Determine the (x, y) coordinate at the center of the cell enclosing the given text.  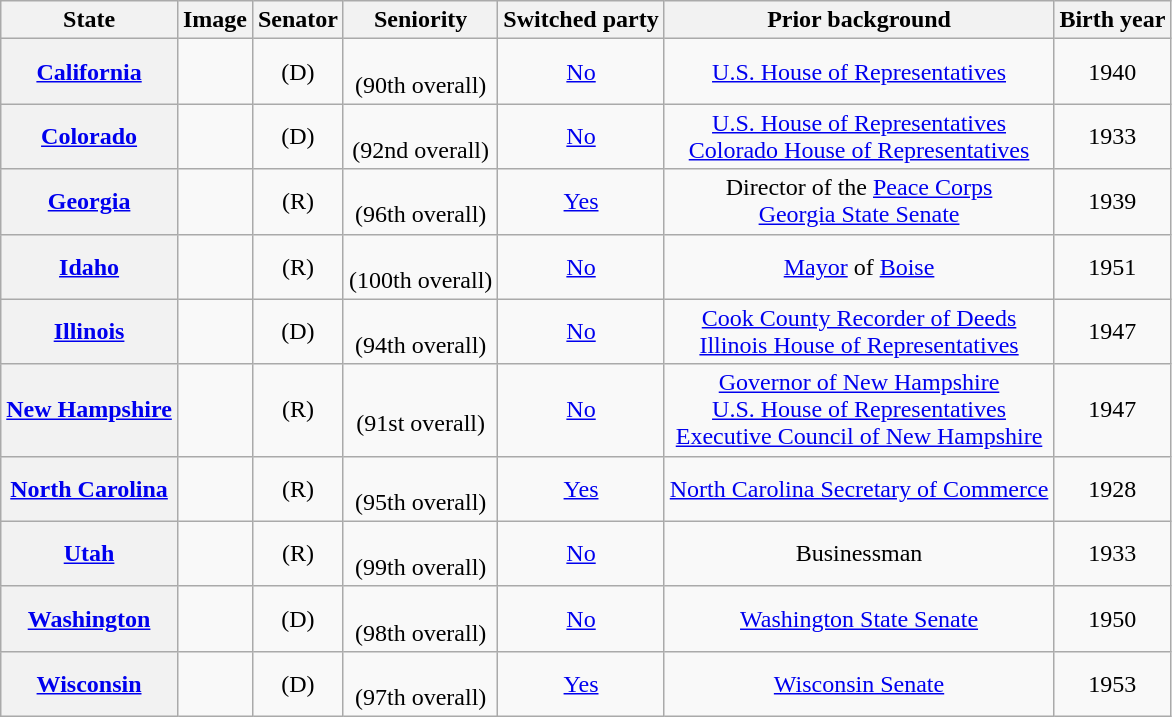
(97th overall) (420, 684)
(96th overall) (420, 202)
California (90, 72)
Wisconsin Senate (859, 684)
Colorado (90, 136)
1953 (1112, 684)
Cook County Recorder of DeedsIllinois House of Representatives (859, 332)
Utah (90, 554)
(95th overall) (420, 488)
(100th overall) (420, 266)
Georgia (90, 202)
(90th overall) (420, 72)
Birth year (1112, 20)
Illinois (90, 332)
Switched party (581, 20)
New Hampshire (90, 410)
North Carolina (90, 488)
North Carolina Secretary of Commerce (859, 488)
Idaho (90, 266)
(99th overall) (420, 554)
1950 (1112, 618)
(91st overall) (420, 410)
1940 (1112, 72)
Wisconsin (90, 684)
(94th overall) (420, 332)
Director of the Peace CorpsGeorgia State Senate (859, 202)
(92nd overall) (420, 136)
U.S. House of Representatives (859, 72)
U.S. House of RepresentativesColorado House of Representatives (859, 136)
Mayor of Boise (859, 266)
1951 (1112, 266)
Image (214, 20)
1928 (1112, 488)
Washington State Senate (859, 618)
State (90, 20)
(98th overall) (420, 618)
Washington (90, 618)
Senator (298, 20)
1939 (1112, 202)
Seniority (420, 20)
Governor of New HampshireU.S. House of RepresentativesExecutive Council of New Hampshire (859, 410)
Businessman (859, 554)
Prior background (859, 20)
